From the cell containing the given text, extract its center point as (X, Y) coordinate. 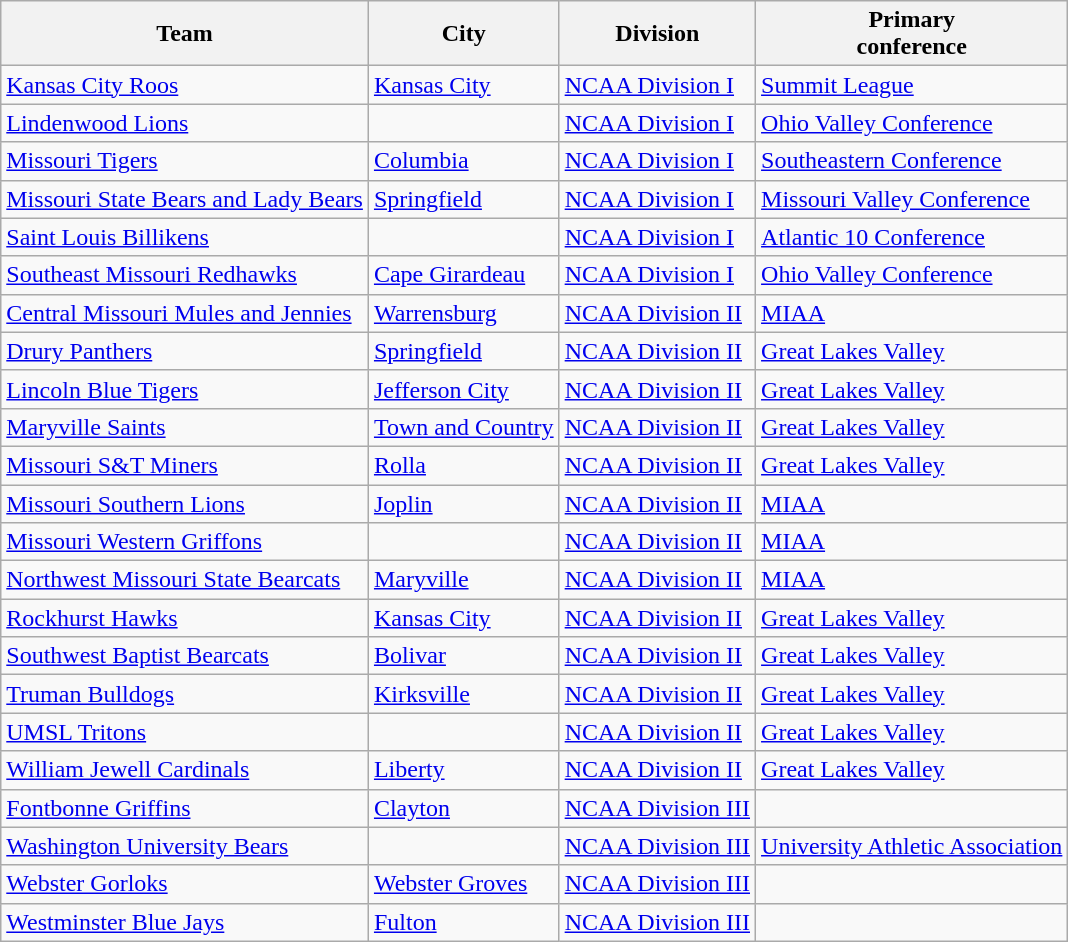
Southwest Baptist Bearcats (185, 656)
Clayton (464, 808)
William Jewell Cardinals (185, 770)
Primary conference (912, 34)
UMSL Tritons (185, 732)
Rockhurst Hawks (185, 618)
Columbia (464, 161)
Liberty (464, 770)
Town and Country (464, 427)
Joplin (464, 503)
Central Missouri Mules and Jennies (185, 313)
Atlantic 10 Conference (912, 237)
University Athletic Association (912, 846)
Fulton (464, 922)
Cape Girardeau (464, 275)
Southeast Missouri Redhawks (185, 275)
Northwest Missouri State Bearcats (185, 580)
Washington University Bears (185, 846)
Lindenwood Lions (185, 123)
Jefferson City (464, 389)
Maryville (464, 580)
Drury Panthers (185, 351)
Saint Louis Billikens (185, 237)
Westminster Blue Jays (185, 922)
Summit League (912, 85)
Missouri Valley Conference (912, 199)
Lincoln Blue Tigers (185, 389)
Southeastern Conference (912, 161)
Kirksville (464, 694)
Rolla (464, 465)
Missouri S&T Miners (185, 465)
Missouri State Bears and Lady Bears (185, 199)
Truman Bulldogs (185, 694)
Team (185, 34)
Missouri Western Griffons (185, 542)
Missouri Tigers (185, 161)
Warrensburg (464, 313)
Webster Gorloks (185, 884)
City (464, 34)
Maryville Saints (185, 427)
Division (657, 34)
Missouri Southern Lions (185, 503)
Webster Groves (464, 884)
Fontbonne Griffins (185, 808)
Bolivar (464, 656)
Kansas City Roos (185, 85)
